Return the [x, y] coordinate for the center point of the cell that contains the specified text.  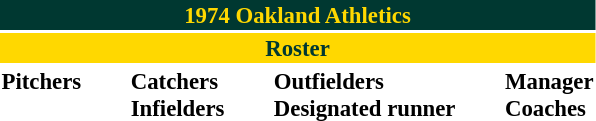
Roster [298, 48]
1974 Oakland Athletics [298, 15]
